Locate the cell with the specified text and output its (x, y) center coordinate. 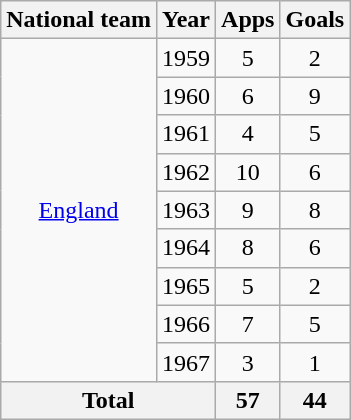
1 (315, 362)
1967 (186, 362)
7 (248, 324)
Year (186, 20)
57 (248, 400)
1962 (186, 172)
1964 (186, 248)
10 (248, 172)
4 (248, 134)
Goals (315, 20)
1963 (186, 210)
3 (248, 362)
44 (315, 400)
Total (108, 400)
1959 (186, 58)
1960 (186, 96)
Apps (248, 20)
England (79, 210)
National team (79, 20)
1966 (186, 324)
1965 (186, 286)
1961 (186, 134)
